Return the [x, y] coordinate for the center point of the cell that contains the specified text.  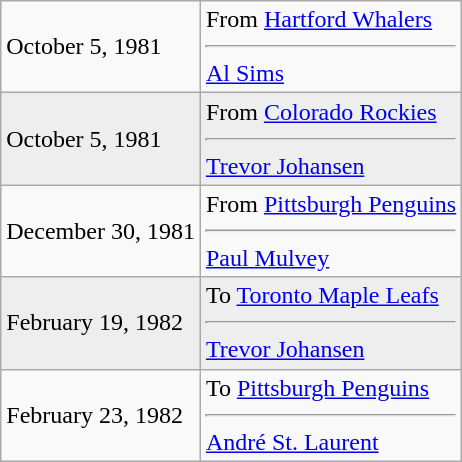
To Toronto Maple LeafsTrevor Johansen [330, 323]
From Colorado RockiesTrevor Johansen [330, 139]
From Hartford WhalersAl Sims [330, 47]
To Pittsburgh PenguinsAndré St. Laurent [330, 415]
February 19, 1982 [101, 323]
February 23, 1982 [101, 415]
December 30, 1981 [101, 231]
From Pittsburgh PenguinsPaul Mulvey [330, 231]
